Return (x, y) of the center of cell containing provided text 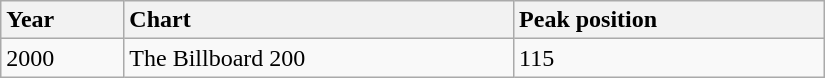
Year (62, 20)
115 (670, 58)
2000 (62, 58)
Chart (319, 20)
The Billboard 200 (319, 58)
Peak position (670, 20)
